Return (x, y) of the center of cell containing provided text 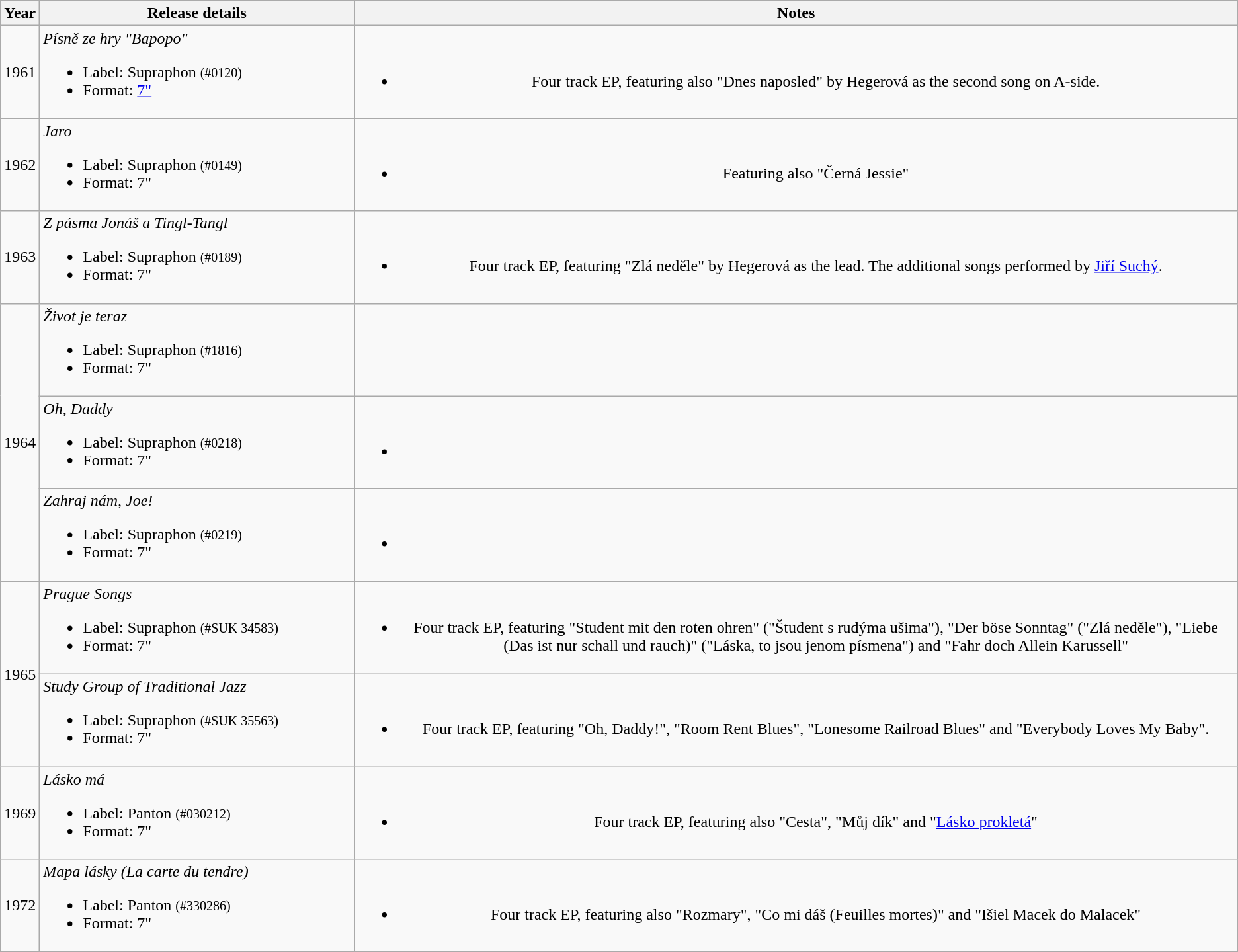
Oh, DaddyLabel: Supraphon (#0218)Format: 7" (197, 442)
Písně ze hry "Bapopo"Label: Supraphon (#0120)Format: 7" (197, 72)
1969 (20, 813)
Z pásma Jonáš a Tingl-TanglLabel: Supraphon (#0189)Format: 7" (197, 257)
Prague SongsLabel: Supraphon (#SUK 34583)Format: 7" (197, 627)
1972 (20, 905)
JaroLabel: Supraphon (#0149)Format: 7" (197, 165)
Four track EP, featuring also "Dnes naposled" by Hegerová as the second song on A-side. (796, 72)
Život je terazLabel: Supraphon (#1816)Format: 7" (197, 350)
Four track EP, featuring also "Rozmary", "Co mi dáš (Feuilles mortes)" and "Išiel Macek do Malacek" (796, 905)
1964 (20, 442)
1962 (20, 165)
Four track EP, featuring "Zlá neděle" by Hegerová as the lead. The additional songs performed by Jiří Suchý. (796, 257)
Zahraj nám, Joe!Label: Supraphon (#0219)Format: 7" (197, 535)
Study Group of Traditional JazzLabel: Supraphon (#SUK 35563)Format: 7" (197, 720)
1963 (20, 257)
Lásko máLabel: Panton (#030212)Format: 7" (197, 813)
Year (20, 13)
Four track EP, featuring also "Cesta", "Můj dík" and "Lásko prokletá" (796, 813)
Featuring also "Černá Jessie" (796, 165)
1961 (20, 72)
Release details (197, 13)
Four track EP, featuring "Oh, Daddy!", "Room Rent Blues", "Lonesome Railroad Blues" and "Everybody Loves My Baby". (796, 720)
Notes (796, 13)
1965 (20, 674)
Mapa lásky (La carte du tendre)Label: Panton (#330286)Format: 7" (197, 905)
